Identify which cell holds the provided text, then report its (X, Y) central coordinate. 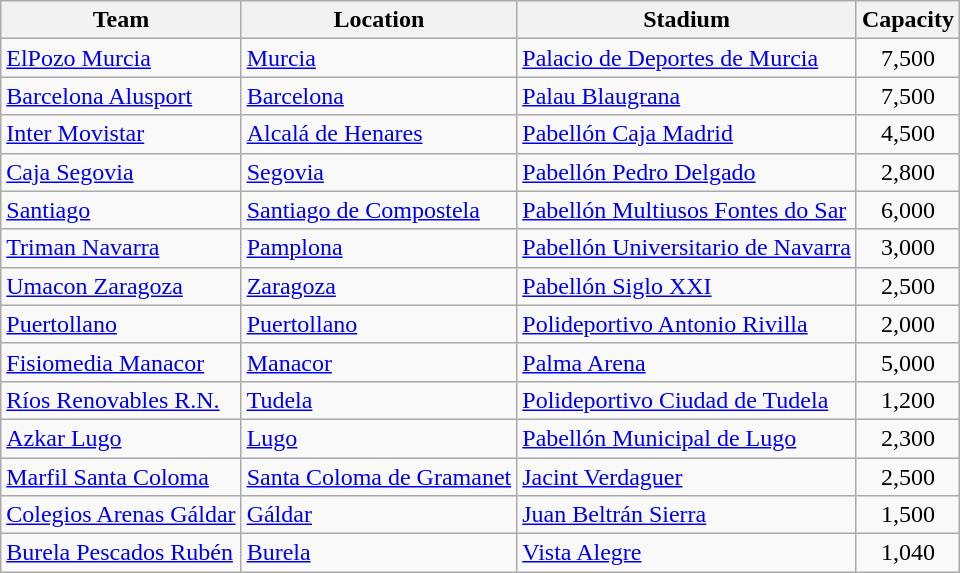
Umacon Zaragoza (121, 286)
4,500 (908, 134)
2,000 (908, 324)
Pabellón Pedro Delgado (687, 172)
Alcalá de Henares (379, 134)
Polideportivo Ciudad de Tudela (687, 400)
Stadium (687, 20)
Murcia (379, 58)
2,300 (908, 438)
Manacor (379, 362)
2,800 (908, 172)
1,040 (908, 553)
Colegios Arenas Gáldar (121, 515)
1,500 (908, 515)
Tudela (379, 400)
Burela (379, 553)
3,000 (908, 248)
Santa Coloma de Gramanet (379, 477)
Ríos Renovables R.N. (121, 400)
Pabellón Multiusos Fontes do Sar (687, 210)
Azkar Lugo (121, 438)
5,000 (908, 362)
Pabellón Universitario de Navarra (687, 248)
Santiago de Compostela (379, 210)
Inter Movistar (121, 134)
Palacio de Deportes de Murcia (687, 58)
6,000 (908, 210)
Palma Arena (687, 362)
Vista Alegre (687, 553)
Zaragoza (379, 286)
Caja Segovia (121, 172)
ElPozo Murcia (121, 58)
Santiago (121, 210)
Team (121, 20)
Barcelona Alusport (121, 96)
Triman Navarra (121, 248)
Lugo (379, 438)
Location (379, 20)
Capacity (908, 20)
Juan Beltrán Sierra (687, 515)
1,200 (908, 400)
Burela Pescados Rubén (121, 553)
Polideportivo Antonio Rivilla (687, 324)
Jacint Verdaguer (687, 477)
Pabellón Caja Madrid (687, 134)
Barcelona (379, 96)
Fisiomedia Manacor (121, 362)
Segovia (379, 172)
Pabellón Municipal de Lugo (687, 438)
Gáldar (379, 515)
Pabellón Siglo XXI (687, 286)
Marfil Santa Coloma (121, 477)
Palau Blaugrana (687, 96)
Pamplona (379, 248)
